Search for the cell housing the specified text and yield its [x, y] center coordinate. 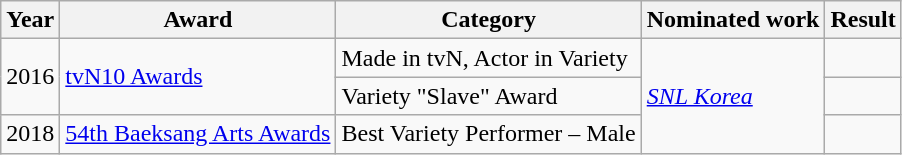
Made in tvN, Actor in Variety [488, 58]
2016 [30, 77]
Nominated work [733, 20]
Variety "Slave" Award [488, 96]
Result [863, 20]
Category [488, 20]
SNL Korea [733, 96]
54th Baeksang Arts Awards [198, 134]
Year [30, 20]
tvN10 Awards [198, 77]
Award [198, 20]
2018 [30, 134]
Best Variety Performer – Male [488, 134]
